Return (x, y) of the center of cell containing provided text 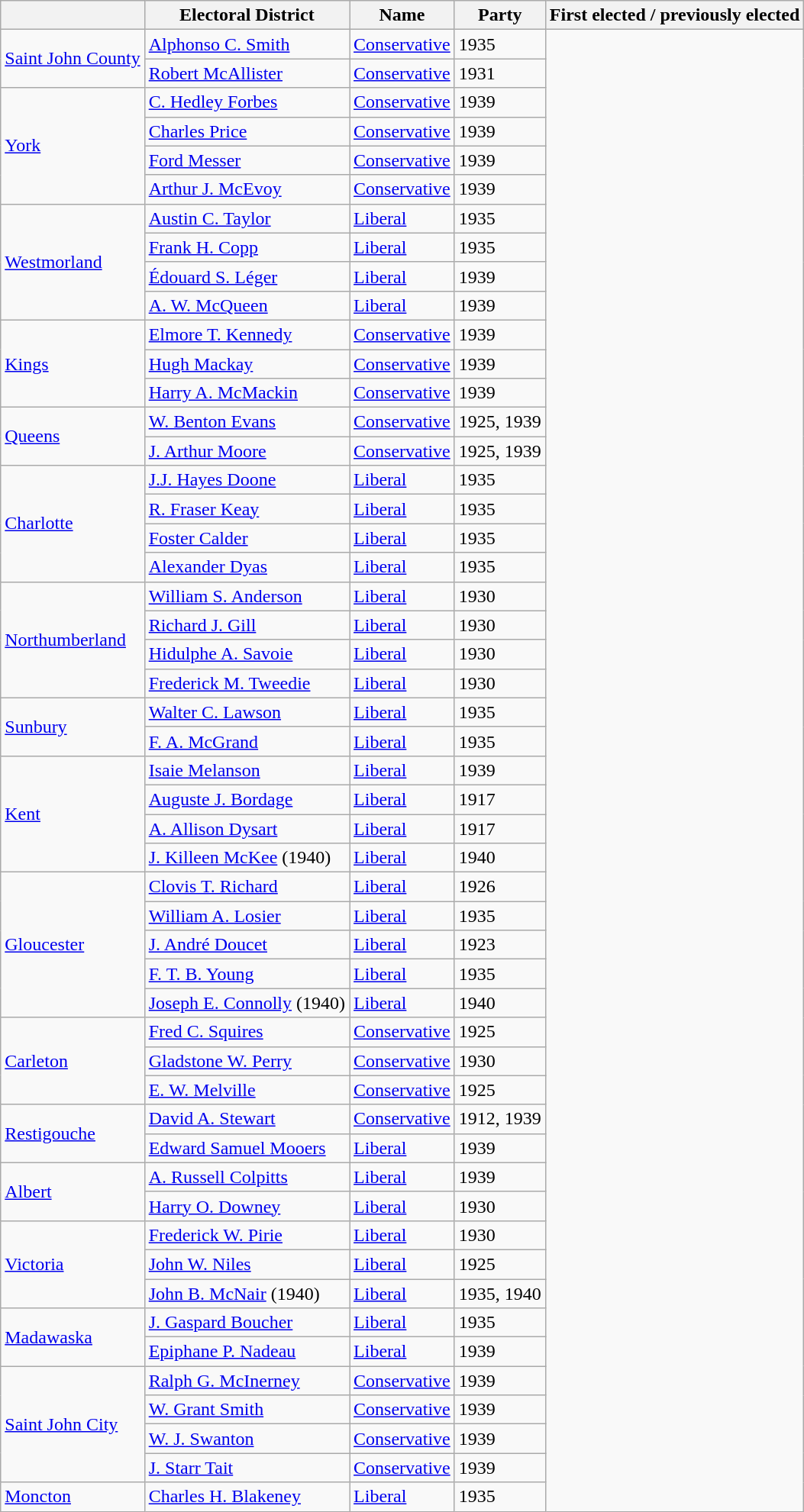
Clovis T. Richard (247, 887)
Saint John City (73, 1424)
Frank H. Copp (247, 247)
Frederick W. Pirie (247, 1235)
Auguste J. Bordage (247, 799)
Joseph E. Connolly (1940) (247, 1003)
John W. Niles (247, 1264)
Edward Samuel Mooers (247, 1148)
Sunbury (73, 727)
A. Allison Dysart (247, 828)
Party (499, 15)
J.J. Hayes Doone (247, 480)
Charlotte (73, 524)
Hidulphe A. Savoie (247, 654)
1923 (499, 945)
Arthur J. McEvoy (247, 189)
R. Fraser Keay (247, 509)
Alphonso C. Smith (247, 44)
Queens (73, 437)
J. André Doucet (247, 945)
Westmorland (73, 262)
Édouard S. Léger (247, 276)
Foster Calder (247, 538)
W. J. Swanton (247, 1439)
Kent (73, 814)
Moncton (73, 1497)
Restigouche (73, 1133)
Fred C. Squires (247, 1032)
F. A. McGrand (247, 741)
1931 (499, 73)
J. Starr Tait (247, 1468)
Ford Messer (247, 160)
William A. Losier (247, 916)
A. Russell Colpitts (247, 1177)
Harry O. Downey (247, 1206)
Northumberland (73, 640)
J. Gaspard Boucher (247, 1323)
1912, 1939 (499, 1119)
Victoria (73, 1264)
A. W. McQueen (247, 305)
York (73, 146)
William S. Anderson (247, 596)
J. Killeen McKee (1940) (247, 858)
Saint John County (73, 59)
Carleton (73, 1061)
Albert (73, 1191)
J. Arthur Moore (247, 451)
Hugh Mackay (247, 364)
C. Hedley Forbes (247, 102)
F. T. B. Young (247, 974)
Ralph G. McInerney (247, 1381)
W. Benton Evans (247, 422)
Harry A. McMackin (247, 393)
Charles H. Blakeney (247, 1497)
1935, 1940 (499, 1294)
John B. McNair (1940) (247, 1294)
Electoral District (247, 15)
Madawaska (73, 1337)
Frederick M. Tweedie (247, 683)
Name (402, 15)
Gloucester (73, 945)
Charles Price (247, 131)
Richard J. Gill (247, 625)
E. W. Melville (247, 1090)
W. Grant Smith (247, 1410)
Epiphane P. Nadeau (247, 1352)
David A. Stewart (247, 1119)
Walter C. Lawson (247, 712)
Robert McAllister (247, 73)
Alexander Dyas (247, 567)
Kings (73, 363)
First elected / previously elected (675, 15)
Gladstone W. Perry (247, 1061)
Elmore T. Kennedy (247, 334)
Austin C. Taylor (247, 218)
Isaie Melanson (247, 770)
1926 (499, 887)
